Return the [x, y] coordinate for the center point of the cell that contains the specified text.  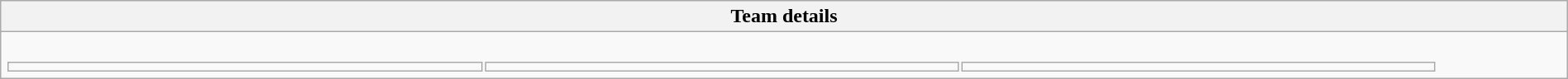
Team details [784, 16]
